Output the (x, y) coordinate of the center of the cell containing the given text.  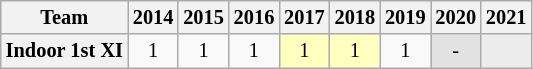
2017 (304, 17)
2021 (506, 17)
2014 (153, 17)
Team (64, 17)
2020 (455, 17)
Indoor 1st XI (64, 51)
2015 (203, 17)
2019 (405, 17)
2016 (254, 17)
2018 (355, 17)
- (455, 51)
